Return (x, y) of the center of cell containing provided text 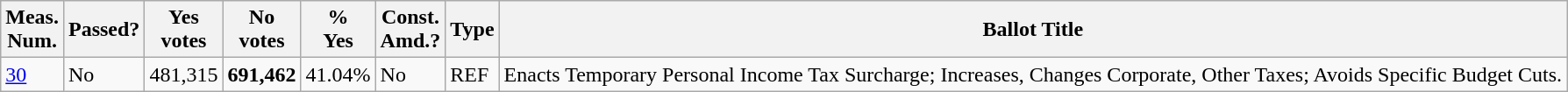
Enacts Temporary Personal Income Tax Surcharge; Increases, Changes Corporate, Other Taxes; Avoids Specific Budget Cuts. (1033, 74)
30 (32, 74)
Meas.Num. (32, 30)
Ballot Title (1033, 30)
Passed? (103, 30)
REF (472, 74)
%Yes (339, 30)
Type (472, 30)
481,315 (184, 74)
Yesvotes (184, 30)
41.04% (339, 74)
691,462 (261, 74)
Const.Amd.? (410, 30)
Novotes (261, 30)
